For the text-containing cell, return its midpoint in [x, y] coordinate format. 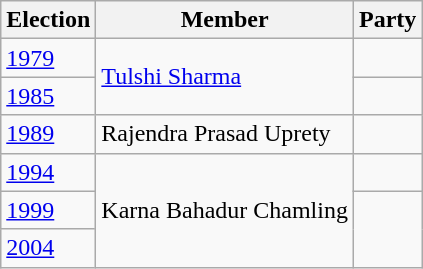
1989 [48, 134]
2004 [48, 248]
1979 [48, 58]
Party [387, 20]
1999 [48, 210]
Karna Bahadur Chamling [225, 210]
Election [48, 20]
Rajendra Prasad Uprety [225, 134]
Tulshi Sharma [225, 77]
1985 [48, 96]
1994 [48, 172]
Member [225, 20]
